Capture the cell that displays the provided text and extract its (x, y) central coordinate. 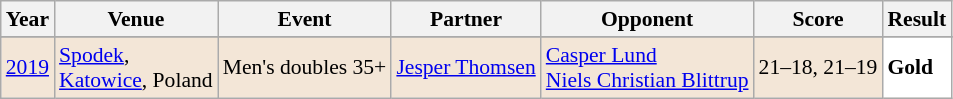
2019 (28, 68)
Opponent (648, 19)
Casper Lund Niels Christian Blittrup (648, 68)
Result (916, 19)
Men's doubles 35+ (305, 68)
Partner (466, 19)
Year (28, 19)
Event (305, 19)
Score (818, 19)
Jesper Thomsen (466, 68)
Gold (916, 68)
Venue (136, 19)
21–18, 21–19 (818, 68)
Spodek,Katowice, Poland (136, 68)
